For the text-containing cell, return its midpoint in [X, Y] coordinate format. 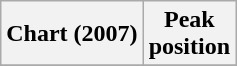
Chart (2007) [72, 34]
Peakposition [189, 34]
